Identify which cell holds the provided text, then report its [x, y] central coordinate. 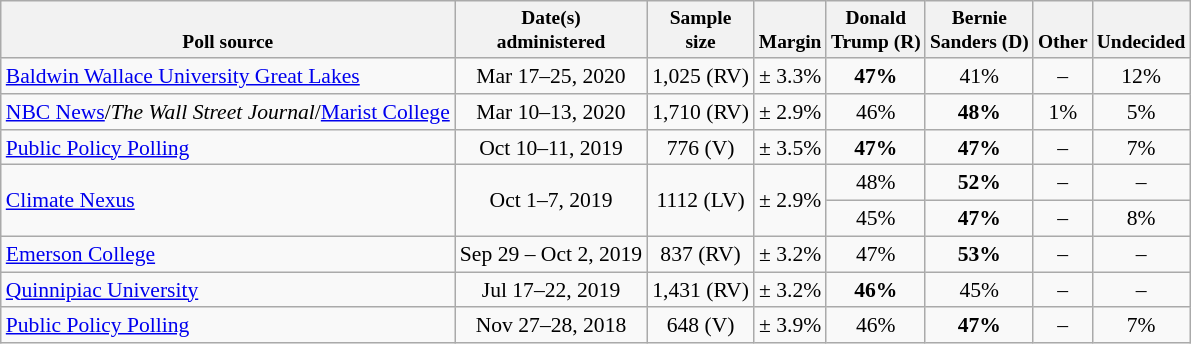
1,431 (RV) [700, 290]
Oct 10–11, 2019 [551, 148]
± 3.9% [790, 326]
Jul 17–22, 2019 [551, 290]
1,710 (RV) [700, 112]
Poll source [228, 30]
Baldwin Wallace University Great Lakes [228, 76]
41% [979, 76]
Nov 27–28, 2018 [551, 326]
Date(s)administered [551, 30]
1% [1062, 112]
648 (V) [700, 326]
12% [1141, 76]
52% [979, 183]
53% [979, 254]
Climate Nexus [228, 200]
1,025 (RV) [700, 76]
Other [1062, 30]
Samplesize [700, 30]
Margin [790, 30]
Emerson College [228, 254]
Mar 17–25, 2020 [551, 76]
776 (V) [700, 148]
5% [1141, 112]
Quinnipiac University [228, 290]
Sep 29 – Oct 2, 2019 [551, 254]
DonaldTrump (R) [876, 30]
Undecided [1141, 30]
Oct 1–7, 2019 [551, 200]
837 (RV) [700, 254]
± 3.3% [790, 76]
NBC News/The Wall Street Journal/Marist College [228, 112]
Mar 10–13, 2020 [551, 112]
8% [1141, 219]
± 3.5% [790, 148]
BernieSanders (D) [979, 30]
1112 (LV) [700, 200]
